Extract the (x, y) coordinate from the center of the cell holding the provided text.  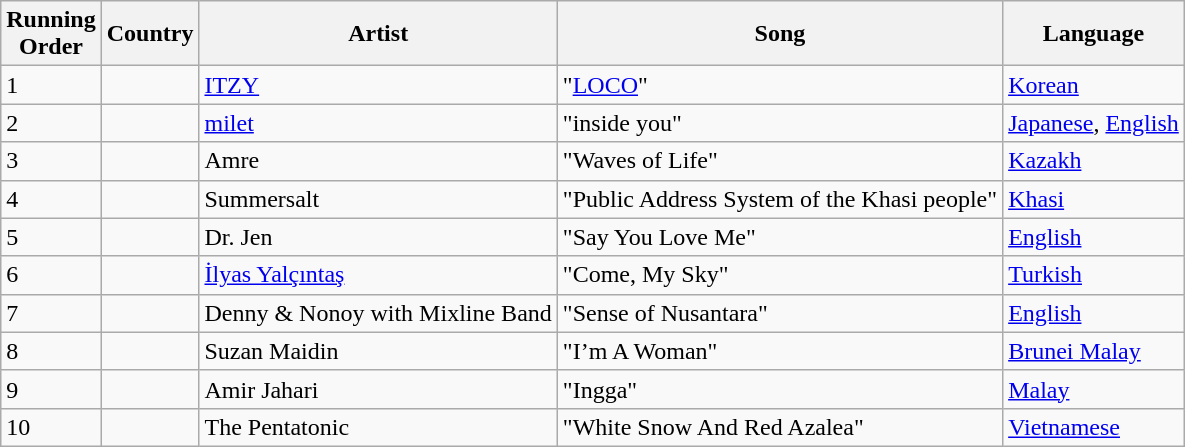
RunningOrder (51, 34)
"Waves of Life" (780, 161)
Korean (1094, 85)
The Pentatonic (378, 427)
milet (378, 123)
Artist (378, 34)
"inside you" (780, 123)
8 (51, 351)
Amre (378, 161)
İlyas Yalçıntaş (378, 275)
"Sense of Nusantara" (780, 313)
Summersalt (378, 199)
9 (51, 389)
7 (51, 313)
Amir Jahari (378, 389)
Malay (1094, 389)
"Come, My Sky" (780, 275)
6 (51, 275)
1 (51, 85)
Turkish (1094, 275)
10 (51, 427)
ITZY (378, 85)
"White Snow And Red Azalea" (780, 427)
Language (1094, 34)
"I’m A Woman" (780, 351)
Brunei Malay (1094, 351)
3 (51, 161)
Kazakh (1094, 161)
Japanese, English (1094, 123)
Denny & Nonoy with Mixline Band (378, 313)
Suzan Maidin (378, 351)
5 (51, 237)
4 (51, 199)
Vietnamese (1094, 427)
Song (780, 34)
Dr. Jen (378, 237)
2 (51, 123)
"Ingga" (780, 389)
"Say You Love Me" (780, 237)
"Public Address System of the Khasi people" (780, 199)
Khasi (1094, 199)
Country (150, 34)
"LOCO" (780, 85)
